Provide the [X, Y] coordinate of the cell's center where the given text is located.  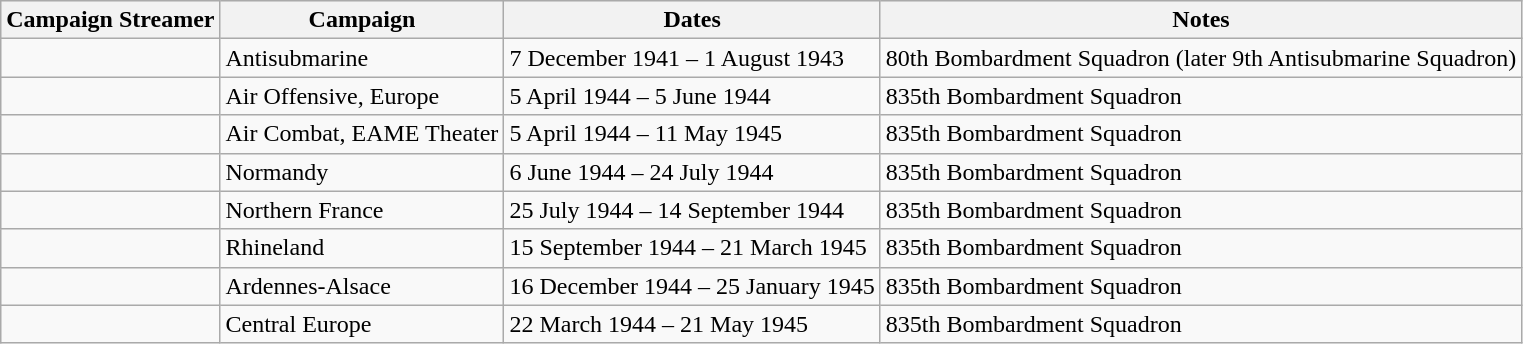
Notes [1201, 20]
Dates [692, 20]
Campaign Streamer [110, 20]
16 December 1944 – 25 January 1945 [692, 286]
Campaign [362, 20]
Normandy [362, 172]
25 July 1944 – 14 September 1944 [692, 210]
5 April 1944 – 11 May 1945 [692, 134]
22 March 1944 – 21 May 1945 [692, 324]
Air Combat, EAME Theater [362, 134]
Ardennes-Alsace [362, 286]
Northern France [362, 210]
7 December 1941 – 1 August 1943 [692, 58]
15 September 1944 – 21 March 1945 [692, 248]
5 April 1944 – 5 June 1944 [692, 96]
Rhineland [362, 248]
6 June 1944 – 24 July 1944 [692, 172]
Antisubmarine [362, 58]
Central Europe [362, 324]
Air Offensive, Europe [362, 96]
80th Bombardment Squadron (later 9th Antisubmarine Squadron) [1201, 58]
